Search for the cell housing the specified text and yield its [x, y] center coordinate. 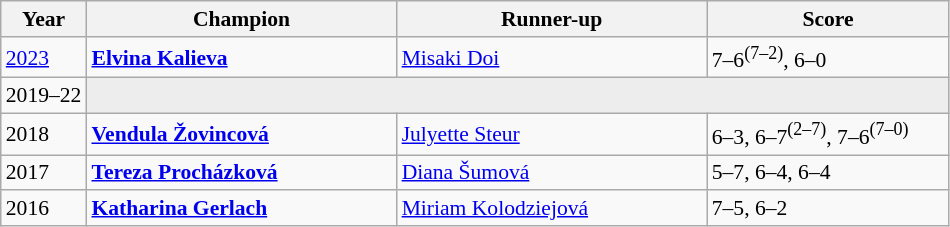
Champion [241, 19]
6–3, 6–7(2–7), 7–6(7–0) [828, 134]
2017 [44, 173]
7–5, 6–2 [828, 209]
Misaki Doi [552, 58]
Year [44, 19]
5–7, 6–4, 6–4 [828, 173]
2018 [44, 134]
7–6(7–2), 6–0 [828, 58]
Elvina Kalieva [241, 58]
Score [828, 19]
Julyette Steur [552, 134]
Tereza Procházková [241, 173]
2023 [44, 58]
Runner-up [552, 19]
Katharina Gerlach [241, 209]
2019–22 [44, 96]
Vendula Žovincová [241, 134]
2016 [44, 209]
Miriam Kolodziejová [552, 209]
Diana Šumová [552, 173]
